Find where the given text appears and provide that cell's center as [x, y] coordinate. 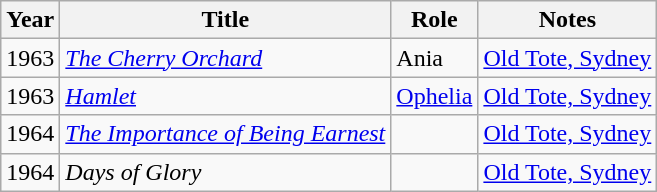
Title [226, 20]
Year [30, 20]
The Importance of Being Earnest [226, 134]
Ophelia [434, 96]
Hamlet [226, 96]
Days of Glory [226, 172]
Role [434, 20]
The Cherry Orchard [226, 58]
Notes [568, 20]
Ania [434, 58]
